Search for the cell housing the specified text and yield its (X, Y) center coordinate. 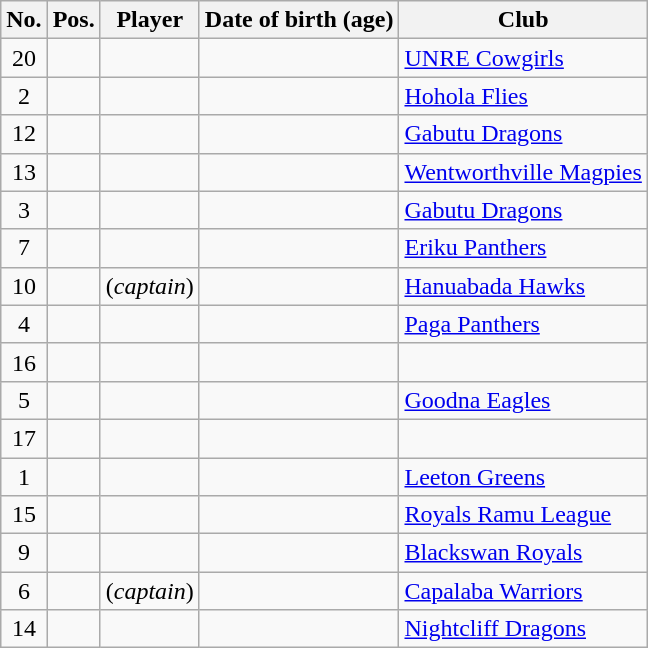
15 (24, 515)
Leeton Greens (523, 477)
6 (24, 591)
14 (24, 629)
Player (150, 20)
5 (24, 400)
3 (24, 210)
Paga Panthers (523, 324)
16 (24, 362)
10 (24, 286)
9 (24, 553)
Wentworthville Magpies (523, 172)
Goodna Eagles (523, 400)
Date of birth (age) (299, 20)
13 (24, 172)
Blackswan Royals (523, 553)
7 (24, 248)
Nightcliff Dragons (523, 629)
17 (24, 438)
4 (24, 324)
Capalaba Warriors (523, 591)
Pos. (74, 20)
Eriku Panthers (523, 248)
20 (24, 58)
2 (24, 96)
Royals Ramu League (523, 515)
No. (24, 20)
12 (24, 134)
1 (24, 477)
Club (523, 20)
UNRE Cowgirls (523, 58)
Hanuabada Hawks (523, 286)
Hohola Flies (523, 96)
